Scan for the cell matching the given text and deliver its (x, y) coordinate at center. 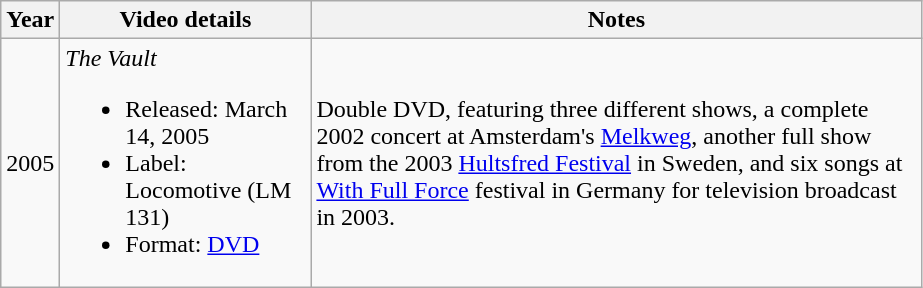
Video details (186, 20)
Year (30, 20)
The VaultReleased: March 14, 2005Label: Locomotive (LM 131)Format: DVD (186, 163)
Notes (616, 20)
2005 (30, 163)
